Capture the cell that displays the provided text and extract its [x, y] central coordinate. 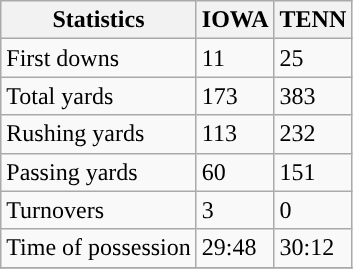
383 [313, 96]
0 [313, 210]
29:48 [235, 248]
Rushing yards [99, 134]
Time of possession [99, 248]
11 [235, 58]
Statistics [99, 20]
60 [235, 172]
113 [235, 134]
Turnovers [99, 210]
Passing yards [99, 172]
First downs [99, 58]
3 [235, 210]
TENN [313, 20]
173 [235, 96]
25 [313, 58]
30:12 [313, 248]
Total yards [99, 96]
232 [313, 134]
151 [313, 172]
IOWA [235, 20]
